Determine the (X, Y) coordinate at the center of the cell enclosing the given text.  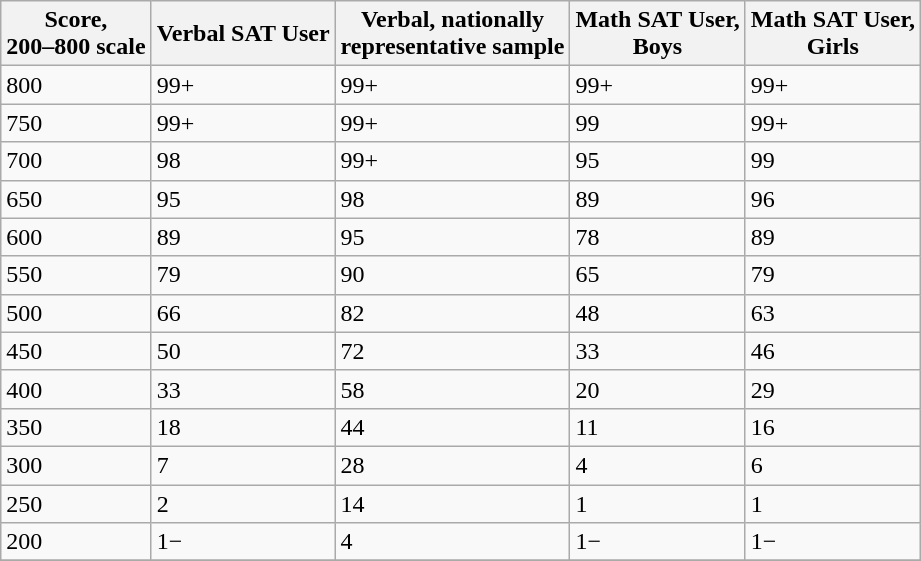
50 (243, 351)
500 (76, 313)
46 (832, 351)
750 (76, 123)
2 (243, 503)
96 (832, 199)
11 (658, 427)
Verbal SAT User (243, 34)
800 (76, 85)
Math SAT User, Boys (658, 34)
650 (76, 199)
Math SAT User, Girls (832, 34)
29 (832, 389)
72 (452, 351)
78 (658, 237)
700 (76, 161)
20 (658, 389)
63 (832, 313)
48 (658, 313)
Score, 200–800 scale (76, 34)
550 (76, 275)
58 (452, 389)
90 (452, 275)
65 (658, 275)
600 (76, 237)
28 (452, 465)
6 (832, 465)
66 (243, 313)
300 (76, 465)
Verbal, nationally representative sample (452, 34)
7 (243, 465)
16 (832, 427)
18 (243, 427)
14 (452, 503)
400 (76, 389)
200 (76, 542)
82 (452, 313)
450 (76, 351)
44 (452, 427)
250 (76, 503)
350 (76, 427)
